Determine the (X, Y) coordinate at the center of the cell enclosing the given text.  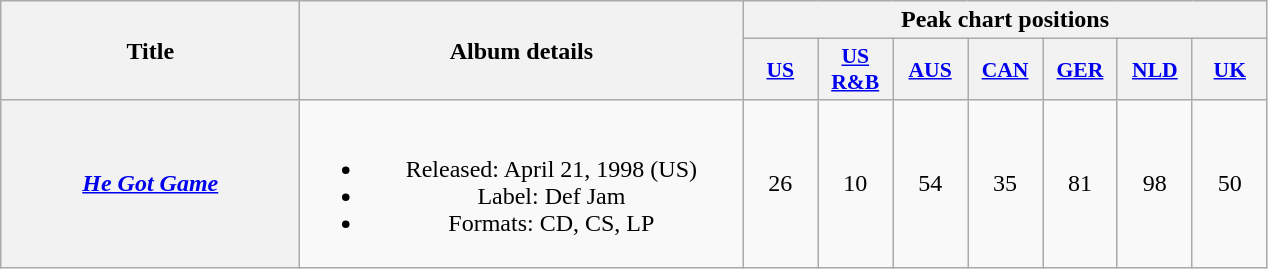
54 (930, 184)
Released: April 21, 1998 (US)Label: Def JamFormats: CD, CS, LP (522, 184)
CAN (1006, 70)
He Got Game (150, 184)
Title (150, 50)
Album details (522, 50)
81 (1080, 184)
26 (780, 184)
NLD (1154, 70)
35 (1006, 184)
98 (1154, 184)
10 (856, 184)
GER (1080, 70)
USR&B (856, 70)
UK (1230, 70)
AUS (930, 70)
US (780, 70)
50 (1230, 184)
Peak chart positions (1005, 20)
